Search for the cell housing the specified text and yield its [x, y] center coordinate. 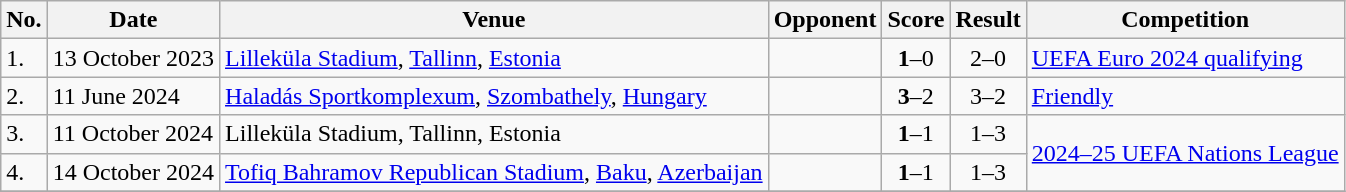
No. [24, 20]
Competition [1185, 20]
Result [988, 20]
2024–25 UEFA Nations League [1185, 153]
1. [24, 58]
3. [24, 134]
Venue [494, 20]
11 October 2024 [133, 134]
11 June 2024 [133, 96]
2–0 [988, 58]
1–0 [916, 58]
4. [24, 172]
2. [24, 96]
13 October 2023 [133, 58]
Score [916, 20]
Date [133, 20]
Opponent [825, 20]
14 October 2024 [133, 172]
UEFA Euro 2024 qualifying [1185, 58]
Tofiq Bahramov Republican Stadium, Baku, Azerbaijan [494, 172]
Friendly [1185, 96]
Haladás Sportkomplexum, Szombathely, Hungary [494, 96]
